Search for the cell housing the specified text and yield its (X, Y) center coordinate. 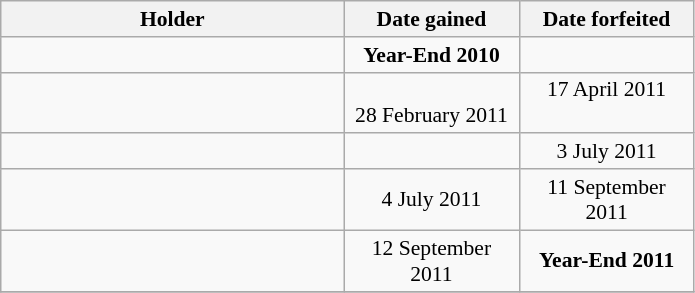
Year-End 2011 (606, 260)
28 February 2011 (432, 102)
Date forfeited (606, 19)
Date gained (432, 19)
17 April 2011 (606, 102)
3 July 2011 (606, 152)
Holder (172, 19)
12 September 2011 (432, 260)
11 September 2011 (606, 200)
4 July 2011 (432, 200)
Year-End 2010 (432, 55)
